Capture the cell that displays the provided text and extract its [x, y] central coordinate. 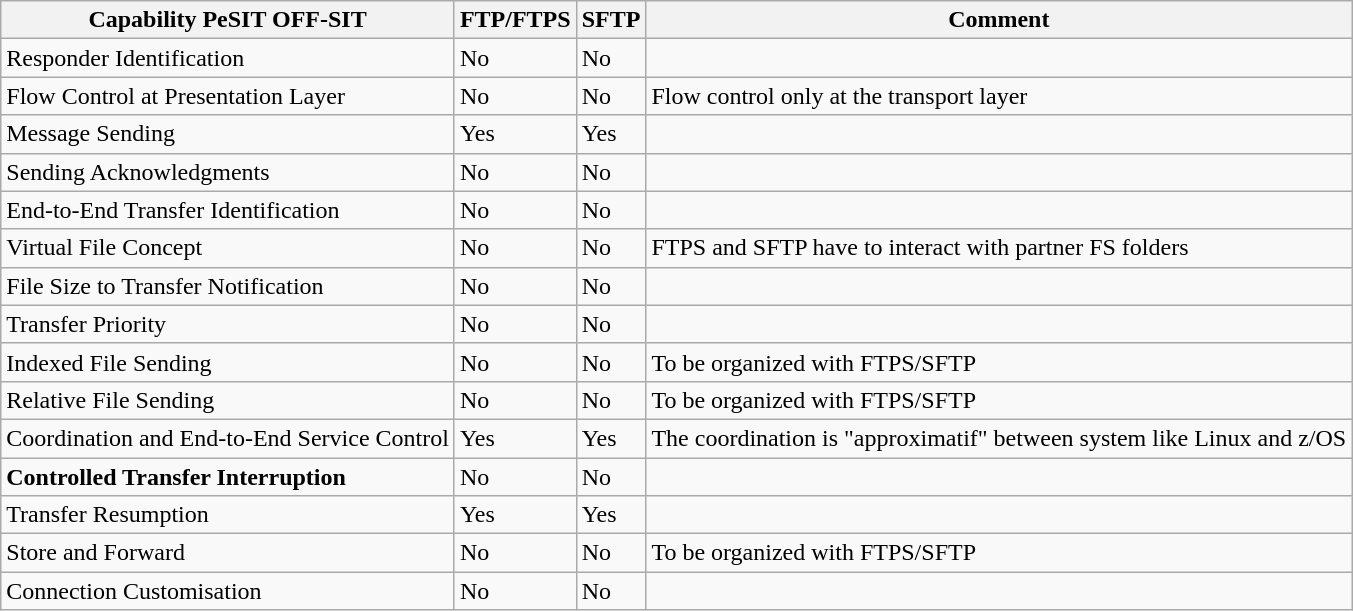
Transfer Resumption [228, 515]
Transfer Priority [228, 324]
Comment [999, 20]
FTPS and SFTP have to interact with partner FS folders [999, 248]
Flow Control at Presentation Layer [228, 96]
File Size to Transfer Notification [228, 286]
SFTP [611, 20]
Indexed File Sending [228, 362]
Responder Identification [228, 58]
Store and Forward [228, 553]
Virtual File Concept [228, 248]
Message Sending [228, 134]
Sending Acknowledgments [228, 172]
FTP/FTPS [515, 20]
Relative File Sending [228, 400]
Flow control only at the transport layer [999, 96]
End-to-End Transfer Identification [228, 210]
Connection Customisation [228, 591]
Coordination and End-to-End Service Control [228, 438]
Controlled Transfer Interruption [228, 477]
Capability PeSIT OFF-SIT [228, 20]
The coordination is "approximatif" between system like Linux and z/OS [999, 438]
